From the cell containing the given text, extract its center point as (X, Y) coordinate. 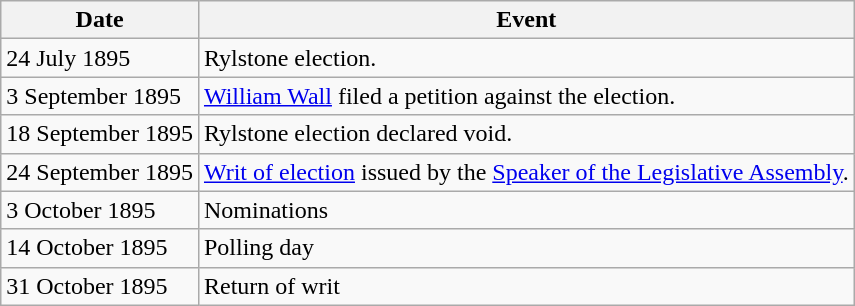
3 September 1895 (100, 96)
Event (526, 20)
Date (100, 20)
Polling day (526, 248)
18 September 1895 (100, 134)
Rylstone election declared void. (526, 134)
Return of writ (526, 286)
Rylstone election. (526, 58)
Writ of election issued by the Speaker of the Legislative Assembly. (526, 172)
31 October 1895 (100, 286)
24 July 1895 (100, 58)
William Wall filed a petition against the election. (526, 96)
14 October 1895 (100, 248)
24 September 1895 (100, 172)
3 October 1895 (100, 210)
Nominations (526, 210)
